Capture the cell that displays the provided text and extract its [X, Y] central coordinate. 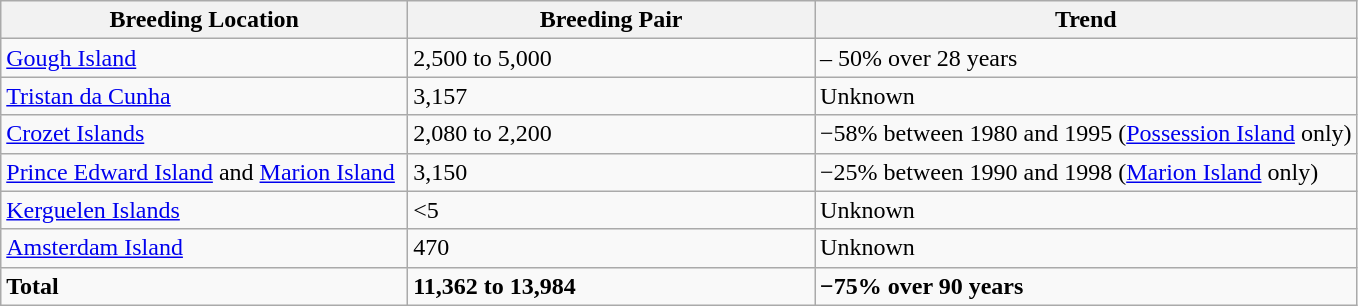
2,080 to 2,200 [612, 134]
3,150 [612, 172]
Total [204, 286]
Crozet Islands [204, 134]
470 [612, 248]
Breeding Location [204, 20]
−75% over 90 years [1086, 286]
Gough Island [204, 58]
11,362 to 13,984 [612, 286]
Prince Edward Island and Marion Island [204, 172]
Amsterdam Island [204, 248]
−58% between 1980 and 1995 (Possession Island only) [1086, 134]
−25% between 1990 and 1998 (Marion Island only) [1086, 172]
Breeding Pair [612, 20]
– 50% over 28 years [1086, 58]
Tristan da Cunha [204, 96]
<5 [612, 210]
Trend [1086, 20]
2,500 to 5,000 [612, 58]
3,157 [612, 96]
Kerguelen Islands [204, 210]
